Scan for the cell matching the given text and deliver its [X, Y] coordinate at center. 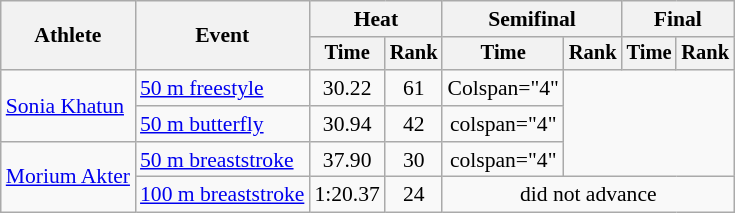
42 [414, 124]
50 m freestyle [222, 88]
Heat [376, 19]
Athlete [68, 36]
1:20.37 [346, 195]
did not advance [588, 195]
61 [414, 88]
24 [414, 195]
30 [414, 160]
30.94 [346, 124]
37.90 [346, 160]
50 m breaststroke [222, 160]
30.22 [346, 88]
Event [222, 36]
Colspan="4" [502, 88]
Morium Akter [68, 178]
100 m breaststroke [222, 195]
Sonia Khatun [68, 106]
Final [678, 19]
50 m butterfly [222, 124]
Semifinal [532, 19]
